Extract the [x, y] coordinate from the center of the cell holding the provided text.  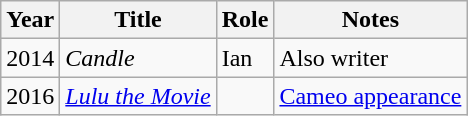
2014 [30, 58]
Ian [245, 58]
Also writer [370, 58]
Role [245, 20]
Title [138, 20]
Year [30, 20]
Candle [138, 58]
Lulu the Movie [138, 96]
Cameo appearance [370, 96]
Notes [370, 20]
2016 [30, 96]
